Return [x, y] of the center of cell containing provided text 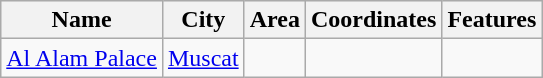
Al Alam Palace [82, 58]
Name [82, 20]
Muscat [203, 58]
Features [492, 20]
Area [274, 20]
City [203, 20]
Coordinates [373, 20]
